Return [x, y] of the center of cell containing provided text 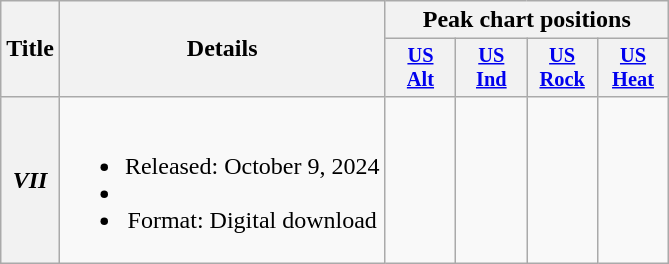
USInd [492, 68]
Released: October 9, 2024Format: Digital download [222, 180]
USAlt [420, 68]
USHeat [634, 68]
USRock [562, 68]
Title [30, 49]
VII [30, 180]
Peak chart positions [526, 20]
Details [222, 49]
